Locate the cell with the specified text and output its [X, Y] center coordinate. 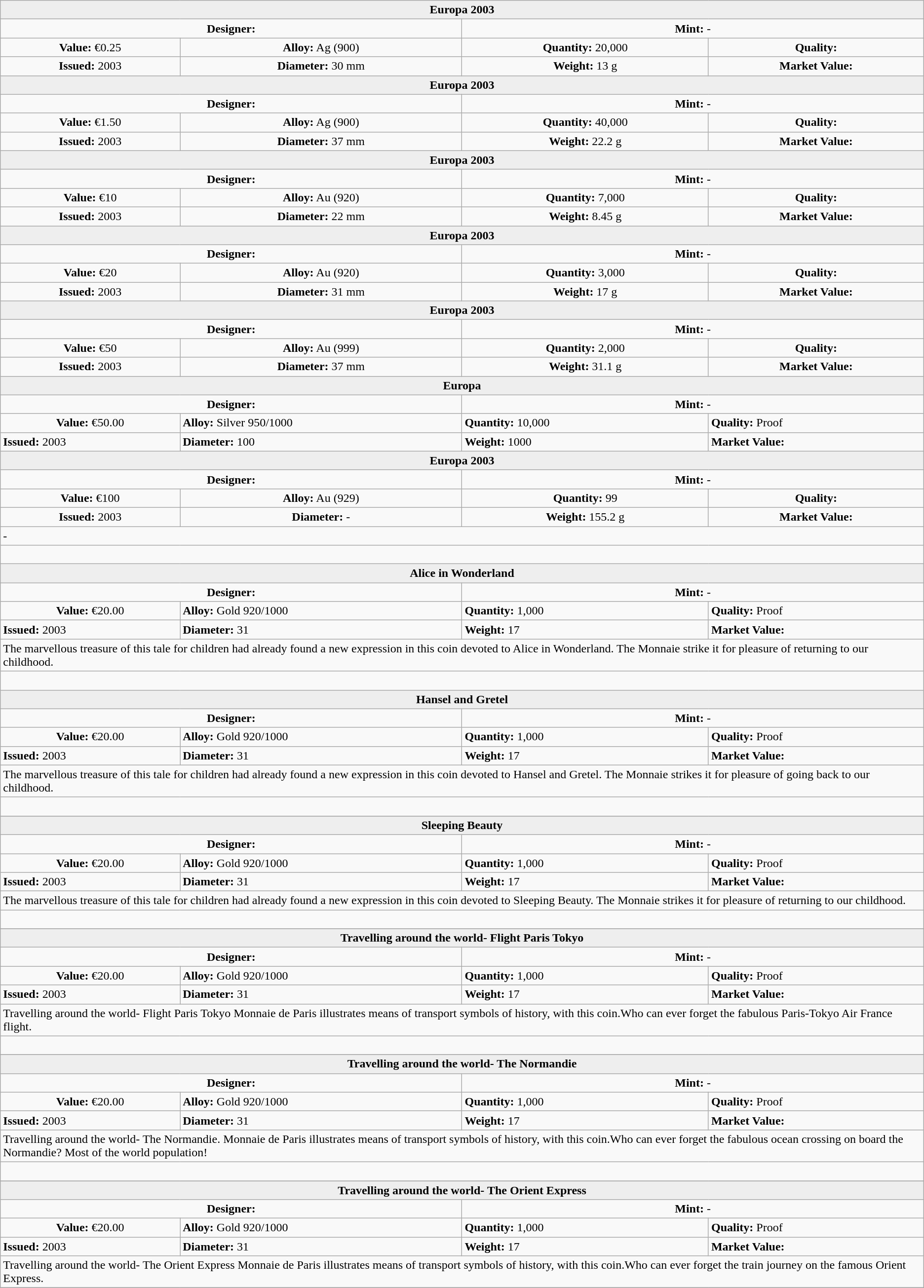
Hansel and Gretel [462, 699]
Alice in Wonderland [462, 573]
Quantity: 40,000 [585, 122]
Value: €50.00 [90, 423]
Travelling around the world- The Orient Express [462, 1190]
Quantity: 3,000 [585, 273]
Weight: 8.45 g [585, 216]
Diameter: 22 mm [321, 216]
Quantity: 20,000 [585, 47]
Diameter: 30 mm [321, 66]
Diameter: 31 mm [321, 292]
Value: €100 [90, 498]
Weight: 31.1 g [585, 367]
Value: €10 [90, 197]
Weight: 22.2 g [585, 141]
Diameter: 100 [321, 442]
Quantity: 7,000 [585, 197]
- [462, 535]
Diameter: - [321, 517]
Value: €20 [90, 273]
Alloy: Silver 950/1000 [321, 423]
Travelling around the world- The Normandie [462, 1064]
Value: €50 [90, 348]
Weight: 13 g [585, 66]
Quantity: 99 [585, 498]
Europa [462, 385]
Weight: 17 g [585, 292]
Sleeping Beauty [462, 825]
Travelling around the world- Flight Paris Tokyo [462, 938]
Alloy: Au (999) [321, 348]
Weight: 155.2 g [585, 517]
Quantity: 2,000 [585, 348]
Weight: 1000 [585, 442]
Value: €1.50 [90, 122]
Quantity: 10,000 [585, 423]
Value: €0.25 [90, 47]
Alloy: Au (929) [321, 498]
